Capture the cell that displays the provided text and extract its [X, Y] central coordinate. 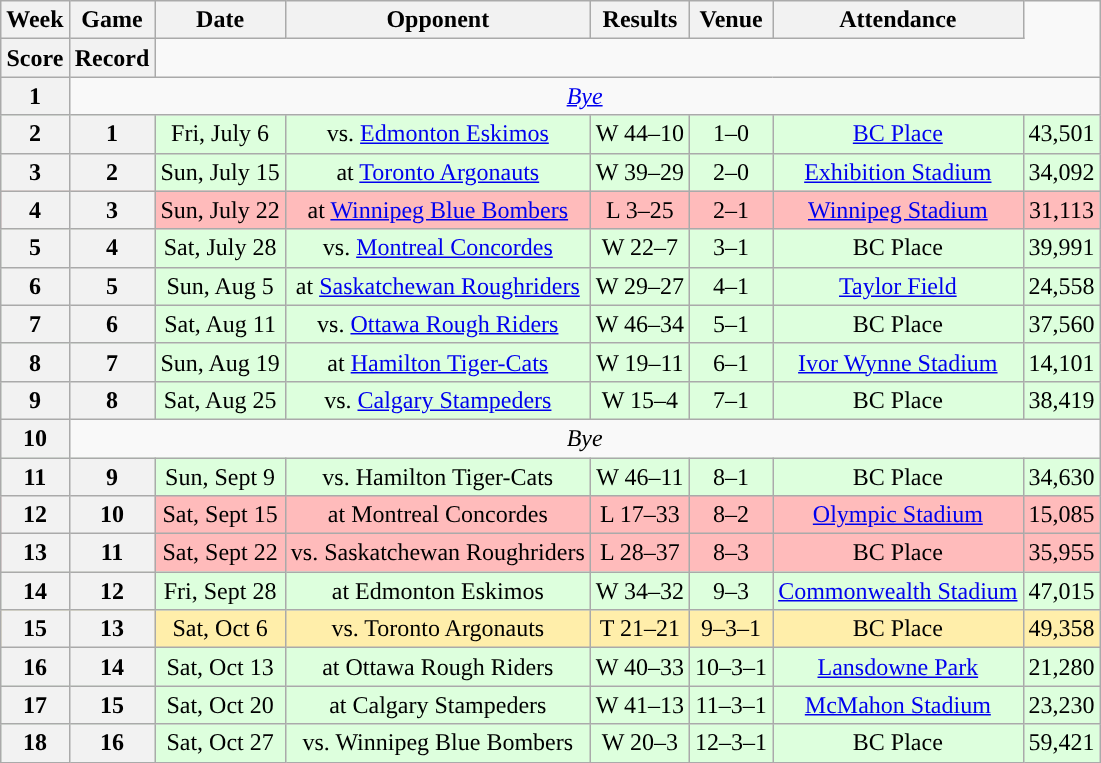
at Montreal Concordes [438, 515]
at Winnipeg Blue Bombers [438, 210]
1–0 [732, 134]
vs. Winnipeg Blue Bombers [438, 743]
at Hamilton Tiger-Cats [438, 362]
37,560 [1062, 324]
W 15–4 [640, 400]
McMahon Stadium [898, 705]
3–1 [732, 248]
2–0 [732, 172]
W 22–7 [640, 248]
14,101 [1062, 362]
6–1 [732, 362]
Commonwealth Stadium [898, 591]
W 19–11 [640, 362]
Attendance [898, 20]
Taylor Field [898, 286]
Sat, Sept 22 [220, 553]
Sun, July 15 [220, 172]
24,558 [1062, 286]
W 29–27 [640, 286]
W 46–11 [640, 477]
8–3 [732, 553]
49,358 [1062, 629]
15,085 [1062, 515]
Game [112, 20]
Sat, Sept 15 [220, 515]
Sat, Oct 27 [220, 743]
Fri, Sept 28 [220, 591]
12–3–1 [732, 743]
39,991 [1062, 248]
L 17–33 [640, 515]
47,015 [1062, 591]
35,955 [1062, 553]
vs. Saskatchewan Roughriders [438, 553]
Sat, Oct 13 [220, 667]
Venue [732, 20]
Sat, Aug 25 [220, 400]
Lansdowne Park [898, 667]
21,280 [1062, 667]
2–1 [732, 210]
Sun, Sept 9 [220, 477]
Ivor Wynne Stadium [898, 362]
Results [640, 20]
11–3–1 [732, 705]
9–3–1 [732, 629]
9–3 [732, 591]
at Saskatchewan Roughriders [438, 286]
W 39–29 [640, 172]
L 3–25 [640, 210]
Record [112, 58]
Sun, July 22 [220, 210]
vs. Hamilton Tiger-Cats [438, 477]
W 40–33 [640, 667]
at Edmonton Eskimos [438, 591]
38,419 [1062, 400]
10–3–1 [732, 667]
at Ottawa Rough Riders [438, 667]
Date [220, 20]
34,630 [1062, 477]
vs. Calgary Stampeders [438, 400]
43,501 [1062, 134]
8–1 [732, 477]
31,113 [1062, 210]
vs. Ottawa Rough Riders [438, 324]
Sat, Oct 20 [220, 705]
W 34–32 [640, 591]
Sat, Aug 11 [220, 324]
Week [35, 20]
W 20–3 [640, 743]
W 46–34 [640, 324]
T 21–21 [640, 629]
Winnipeg Stadium [898, 210]
34,092 [1062, 172]
W 41–13 [640, 705]
vs. Edmonton Eskimos [438, 134]
vs. Montreal Concordes [438, 248]
8–2 [732, 515]
18 [35, 743]
5–1 [732, 324]
W 44–10 [640, 134]
L 28–37 [640, 553]
Sat, Oct 6 [220, 629]
17 [35, 705]
Olympic Stadium [898, 515]
vs. Toronto Argonauts [438, 629]
Score [35, 58]
Fri, July 6 [220, 134]
7–1 [732, 400]
Sat, July 28 [220, 248]
4–1 [732, 286]
at Toronto Argonauts [438, 172]
Sun, Aug 5 [220, 286]
Opponent [438, 20]
Exhibition Stadium [898, 172]
Sun, Aug 19 [220, 362]
23,230 [1062, 705]
at Calgary Stampeders [438, 705]
59,421 [1062, 743]
